Extract the (x, y) coordinate from the center of the cell holding the provided text.  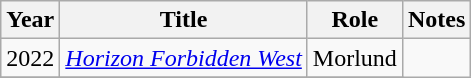
Title (184, 20)
Horizon Forbidden West (184, 58)
Year (30, 20)
Notes (436, 20)
2022 (30, 58)
Morlund (354, 58)
Role (354, 20)
